Find where the given text appears and provide that cell's center as (X, Y) coordinate. 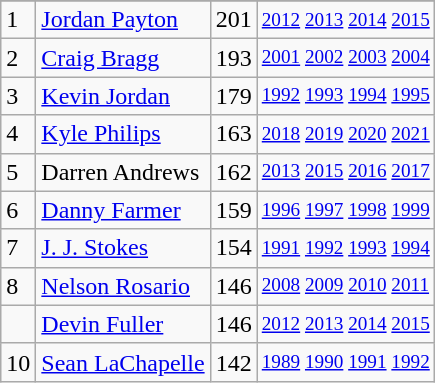
Kyle Philips (123, 134)
Darren Andrews (123, 172)
2001 2002 2003 2004 (346, 58)
Kevin Jordan (123, 96)
1989 1990 1991 1992 (346, 362)
4 (18, 134)
1992 1993 1994 1995 (346, 96)
154 (234, 248)
142 (234, 362)
201 (234, 20)
10 (18, 362)
Danny Farmer (123, 210)
2 (18, 58)
Devin Fuller (123, 324)
1 (18, 20)
6 (18, 210)
5 (18, 172)
2013 2015 2016 2017 (346, 172)
Jordan Payton (123, 20)
162 (234, 172)
Nelson Rosario (123, 286)
179 (234, 96)
J. J. Stokes (123, 248)
1996 1997 1998 1999 (346, 210)
Craig Bragg (123, 58)
163 (234, 134)
159 (234, 210)
8 (18, 286)
7 (18, 248)
Sean LaChapelle (123, 362)
2018 2019 2020 2021 (346, 134)
1991 1992 1993 1994 (346, 248)
2008 2009 2010 2011 (346, 286)
3 (18, 96)
193 (234, 58)
